Locate the cell with the specified text and output its (X, Y) center coordinate. 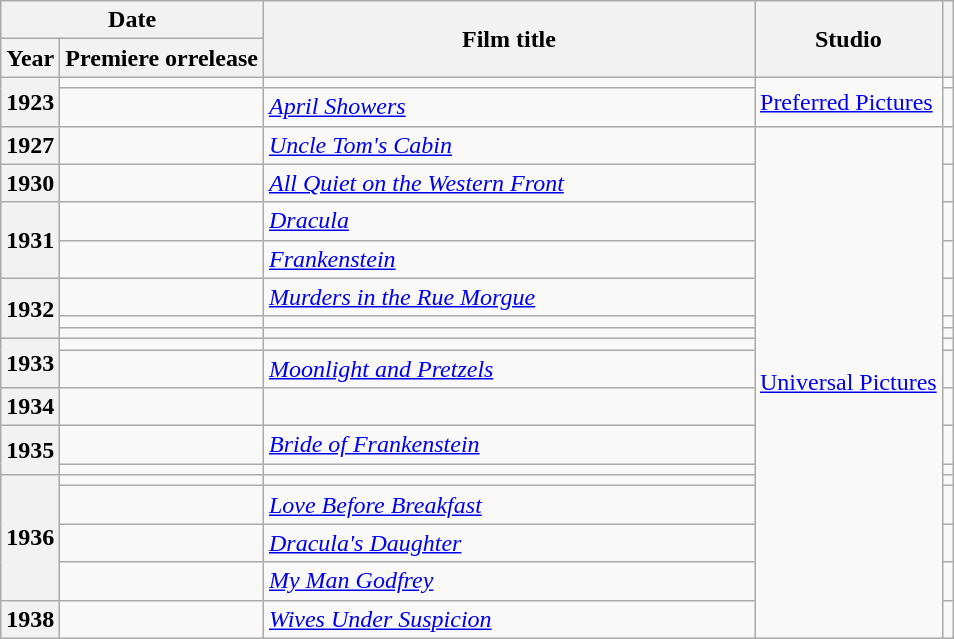
All Quiet on the Western Front (508, 183)
Premiere orrelease (162, 58)
1935 (30, 450)
1934 (30, 407)
1923 (30, 102)
1938 (30, 619)
Film title (508, 39)
Uncle Tom's Cabin (508, 145)
Frankenstein (508, 259)
Love Before Breakfast (508, 505)
Preferred Pictures (848, 102)
My Man Godfrey (508, 581)
1927 (30, 145)
Dracula's Daughter (508, 543)
1930 (30, 183)
1936 (30, 538)
Universal Pictures (848, 382)
Moonlight and Pretzels (508, 369)
Dracula (508, 221)
1932 (30, 308)
Wives Under Suspicion (508, 619)
Date (132, 20)
Year (30, 58)
1933 (30, 362)
Studio (848, 39)
April Showers (508, 107)
Murders in the Rue Morgue (508, 297)
Bride of Frankenstein (508, 445)
1931 (30, 240)
